For the text-containing cell, return its midpoint in (x, y) coordinate format. 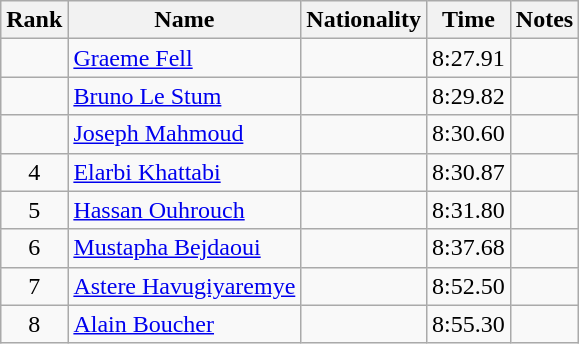
Notes (544, 20)
4 (34, 172)
Astere Havugiyaremye (184, 286)
8:31.80 (469, 210)
8:27.91 (469, 58)
Nationality (364, 20)
8:29.82 (469, 96)
8:52.50 (469, 286)
Mustapha Bejdaoui (184, 248)
Graeme Fell (184, 58)
Time (469, 20)
Alain Boucher (184, 324)
8:30.60 (469, 134)
7 (34, 286)
5 (34, 210)
8 (34, 324)
Rank (34, 20)
Hassan Ouhrouch (184, 210)
Elarbi Khattabi (184, 172)
8:37.68 (469, 248)
8:55.30 (469, 324)
8:30.87 (469, 172)
6 (34, 248)
Bruno Le Stum (184, 96)
Name (184, 20)
Joseph Mahmoud (184, 134)
